Provide the (x, y) coordinate of the cell's center where the given text is located.  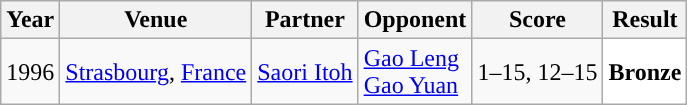
Saori Itoh (305, 72)
Strasbourg, France (156, 72)
Opponent (415, 20)
Year (30, 20)
Bronze (645, 72)
1996 (30, 72)
Result (645, 20)
Gao Leng Gao Yuan (415, 72)
Score (538, 20)
Venue (156, 20)
1–15, 12–15 (538, 72)
Partner (305, 20)
